Search for the cell housing the specified text and yield its [X, Y] center coordinate. 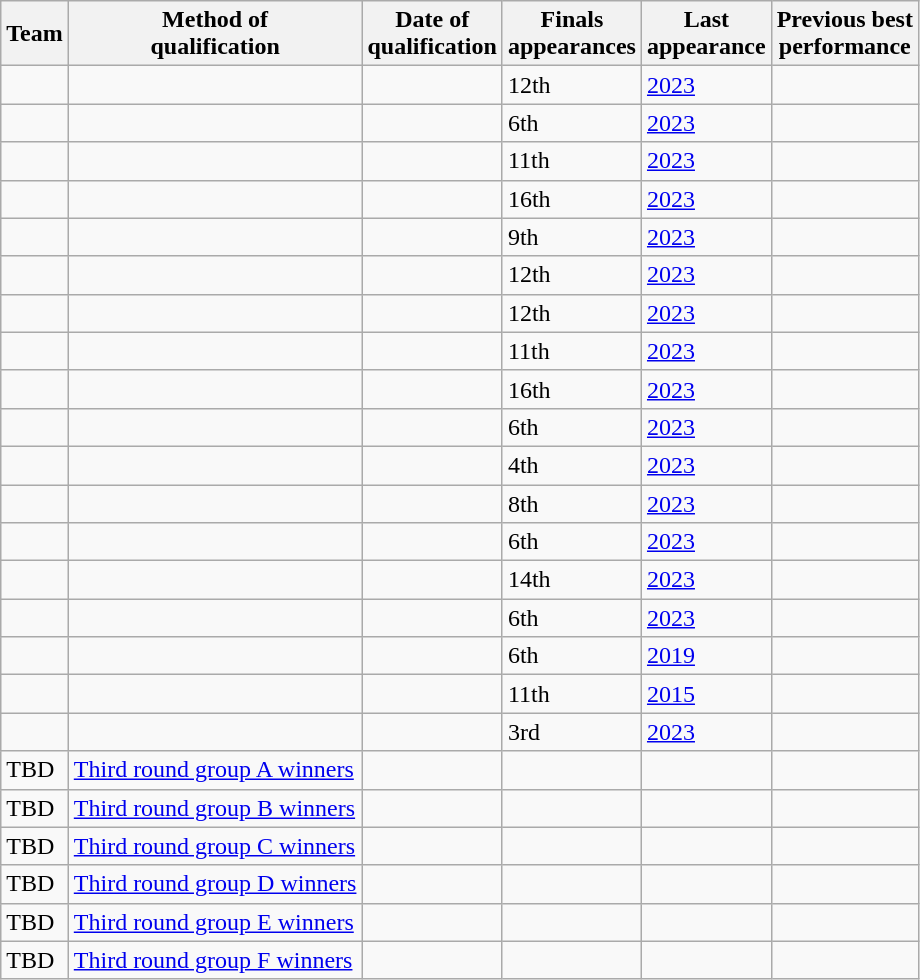
8th [572, 503]
Previous bestperformance [844, 34]
Third round group B winners [215, 808]
Lastappearance [706, 34]
Method ofqualification [215, 34]
Third round group F winners [215, 960]
Date ofqualification [432, 34]
9th [572, 237]
3rd [572, 732]
14th [572, 580]
2019 [706, 656]
Third round group D winners [215, 884]
Third round group E winners [215, 922]
Third round group A winners [215, 770]
2015 [706, 694]
4th [572, 465]
Team [35, 34]
Third round group C winners [215, 846]
Finalsappearances [572, 34]
